From the cell containing the given text, extract its center point as [X, Y] coordinate. 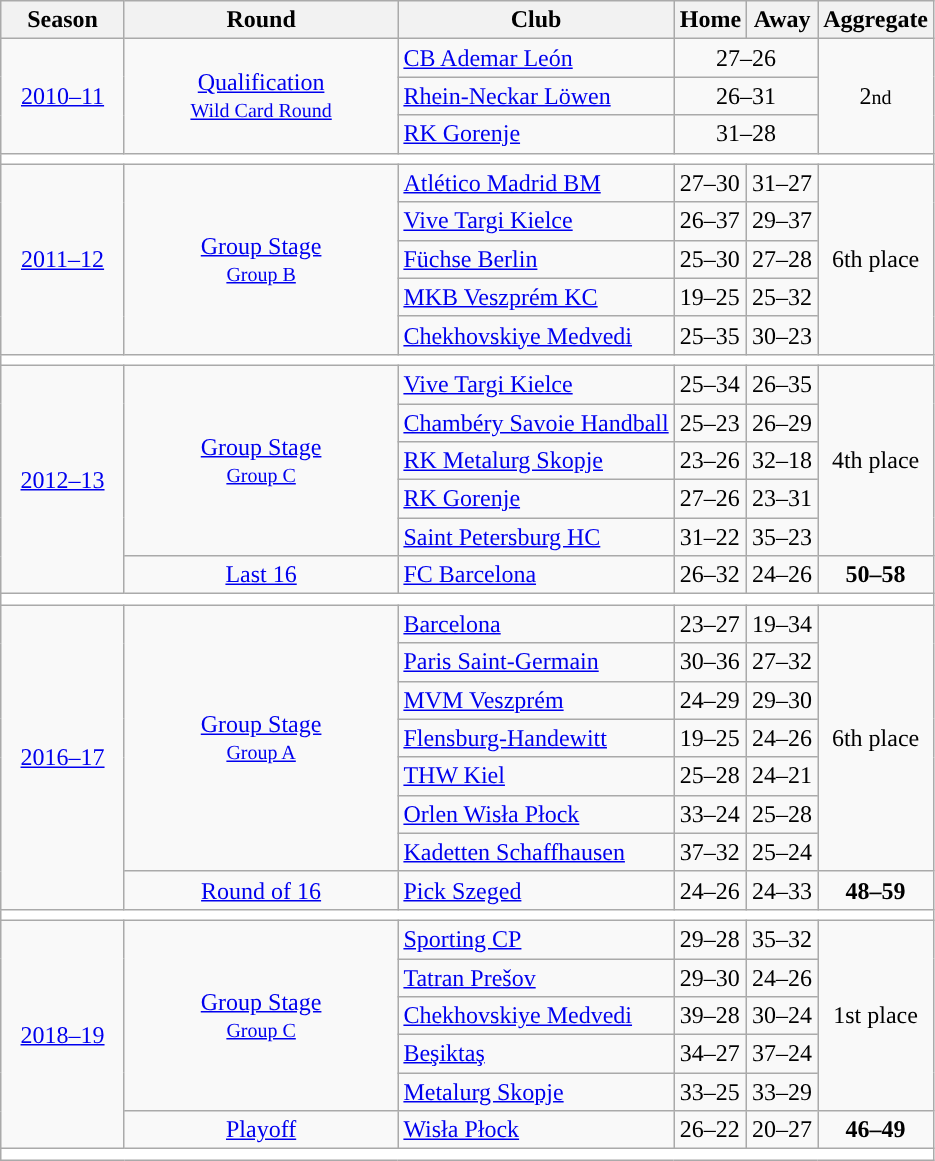
THW Kiel [536, 776]
30–24 [782, 1016]
FC Barcelona [536, 575]
26–22 [710, 1130]
27–28 [782, 259]
Away [782, 20]
2nd [876, 96]
24–33 [782, 890]
1st place [876, 1015]
26–31 [746, 96]
Home [710, 20]
25–24 [782, 852]
Aggregate [876, 20]
25–32 [782, 297]
Saint Petersburg HC [536, 537]
27–30 [710, 183]
Group StageGroup B [261, 259]
26–29 [782, 423]
33–24 [710, 814]
Flensburg-Handewitt [536, 738]
26–35 [782, 384]
Round [261, 20]
19–34 [782, 624]
23–26 [710, 461]
2018–19 [63, 1034]
Last 16 [261, 575]
31–22 [710, 537]
Season [63, 20]
2016–17 [63, 757]
Club [536, 20]
CB Ademar León [536, 58]
2010–11 [63, 96]
Atlético Madrid BM [536, 183]
2011–12 [63, 259]
25–34 [710, 384]
RK Metalurg Skopje [536, 461]
Kadetten Schaffhausen [536, 852]
20–27 [782, 1130]
26–37 [710, 221]
37–24 [782, 1054]
39–28 [710, 1016]
37–32 [710, 852]
MKB Veszprém KC [536, 297]
35–23 [782, 537]
48–59 [876, 890]
27–32 [782, 662]
30–36 [710, 662]
33–29 [782, 1092]
50–58 [876, 575]
35–32 [782, 939]
Sporting CP [536, 939]
46–49 [876, 1130]
32–18 [782, 461]
23–27 [710, 624]
Round of 16 [261, 890]
4th place [876, 460]
30–23 [782, 335]
Group StageGroup A [261, 738]
Wisła Płock [536, 1130]
2012–13 [63, 479]
Metalurg Skopje [536, 1092]
Playoff [261, 1130]
Chambéry Savoie Handball [536, 423]
31–28 [746, 134]
Tatran Prešov [536, 977]
31–27 [782, 183]
23–31 [782, 499]
34–27 [710, 1054]
Beşiktaş [536, 1054]
25–35 [710, 335]
24–29 [710, 700]
MVM Veszprém [536, 700]
29–37 [782, 221]
29–28 [710, 939]
26–32 [710, 575]
Rhein-Neckar Löwen [536, 96]
Füchse Berlin [536, 259]
Barcelona [536, 624]
33–25 [710, 1092]
QualificationWild Card Round [261, 96]
Pick Szeged [536, 890]
Paris Saint-Germain [536, 662]
Orlen Wisła Płock [536, 814]
25–30 [710, 259]
24–21 [782, 776]
25–23 [710, 423]
